Identify which cell holds the provided text, then report its [X, Y] central coordinate. 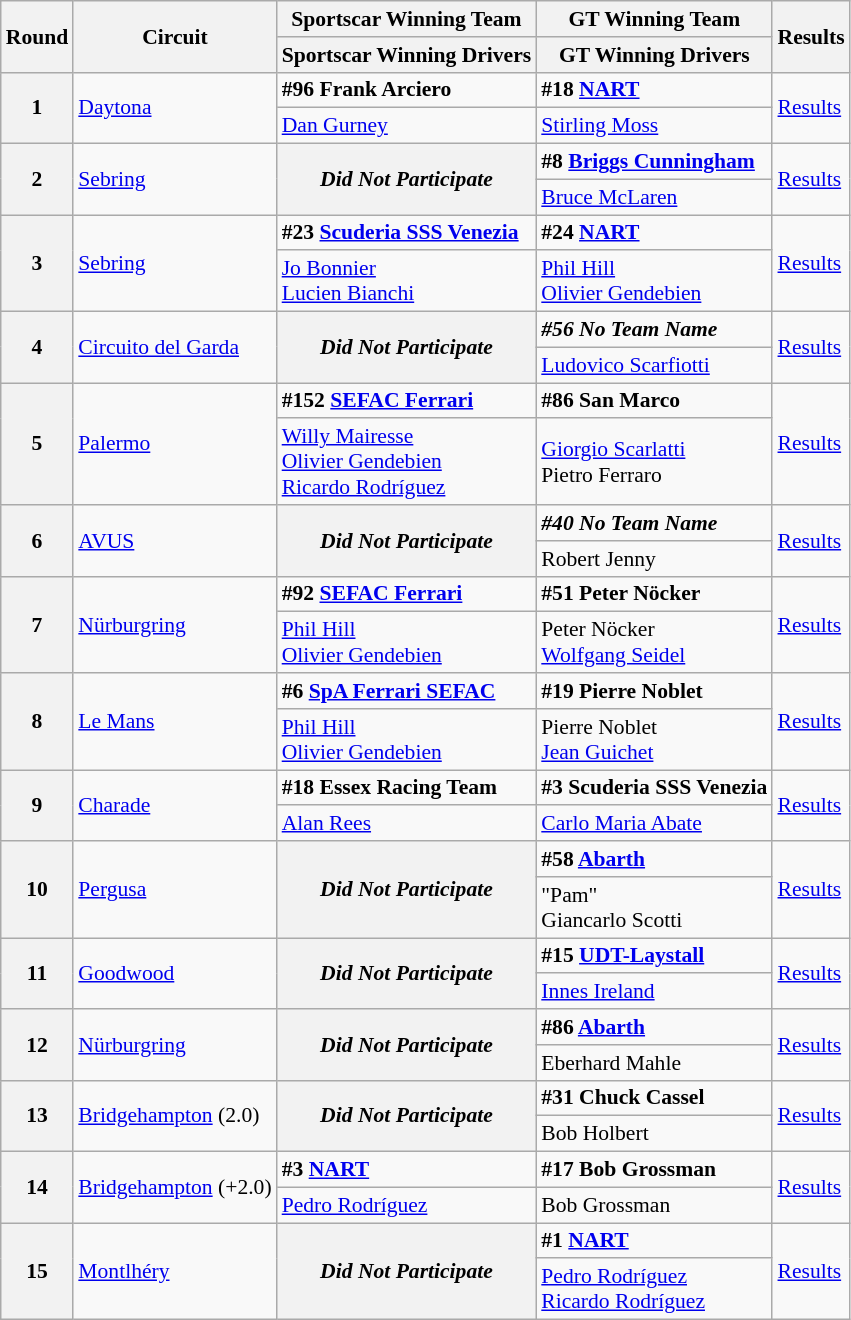
Pergusa [174, 890]
5 [38, 444]
#31 Chuck Cassel [654, 1098]
6 [38, 540]
Sportscar Winning Team [407, 19]
Pedro Rodríguez [407, 1205]
"Pam" Giancarlo Scotti [654, 908]
Round [38, 36]
14 [38, 1188]
Eberhard Mahle [654, 1063]
Sportscar Winning Drivers [407, 55]
Innes Ireland [654, 992]
Charade [174, 806]
Ludovico Scarfiotti [654, 365]
Bridgehampton (2.0) [174, 1116]
Circuito del Garda [174, 348]
#92 SEFAC Ferrari [407, 594]
13 [38, 1116]
Circuit [174, 36]
#152 SEFAC Ferrari [407, 401]
Giorgio Scarlatti Pietro Ferraro [654, 462]
#56 No Team Name [654, 330]
#40 No Team Name [654, 523]
#15 UDT-Laystall [654, 956]
#3 Scuderia SSS Venezia [654, 788]
#86 Abarth [654, 1027]
Willy Mairesse Olivier Gendebien Ricardo Rodríguez [407, 462]
#51 Peter Nöcker [654, 594]
Pierre Noblet Jean Guichet [654, 740]
#18 NART [654, 90]
Dan Gurney [407, 126]
#18 Essex Racing Team [407, 788]
GT Winning Team [654, 19]
#1 NART [654, 1241]
Bob Holbert [654, 1134]
3 [38, 264]
#6 SpA Ferrari SEFAC [407, 691]
Le Mans [174, 722]
12 [38, 1044]
9 [38, 806]
#17 Bob Grossman [654, 1170]
Carlo Maria Abate [654, 824]
#96 Frank Arciero [407, 90]
Jo Bonnier Lucien Bianchi [407, 282]
Bruce McLaren [654, 197]
Daytona [174, 108]
GT Winning Drivers [654, 55]
#58 Abarth [654, 859]
15 [38, 1272]
#19 Pierre Noblet [654, 691]
#86 San Marco [654, 401]
11 [38, 974]
#24 NART [654, 233]
Alan Rees [407, 824]
4 [38, 348]
7 [38, 624]
#8 Briggs Cunningham [654, 162]
Robert Jenny [654, 559]
#23 Scuderia SSS Venezia [407, 233]
Peter Nöcker Wolfgang Seidel [654, 642]
10 [38, 890]
Palermo [174, 444]
Bridgehampton (+2.0) [174, 1188]
1 [38, 108]
#3 NART [407, 1170]
Goodwood [174, 974]
8 [38, 722]
Stirling Moss [654, 126]
2 [38, 180]
Pedro Rodríguez Ricardo Rodríguez [654, 1290]
AVUS [174, 540]
Bob Grossman [654, 1205]
Montlhéry [174, 1272]
